Locate the cell with the specified text and output its (x, y) center coordinate. 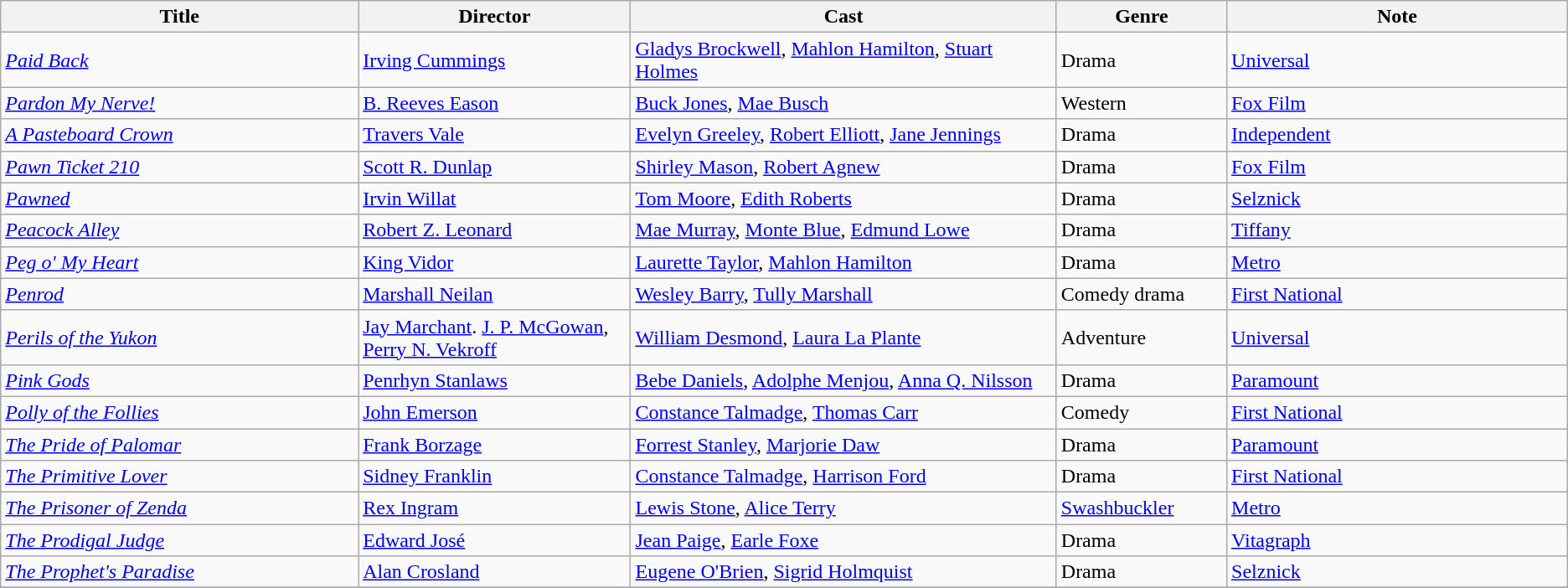
Comedy (1141, 412)
Cast (843, 17)
Jean Paige, Earle Foxe (843, 540)
Genre (1141, 17)
Tiffany (1397, 230)
Sidney Franklin (494, 477)
Perils of the Yukon (179, 337)
Frank Borzage (494, 445)
Lewis Stone, Alice Terry (843, 508)
Laurette Taylor, Mahlon Hamilton (843, 262)
Buck Jones, Mae Busch (843, 103)
Polly of the Follies (179, 412)
Rex Ingram (494, 508)
Penrod (179, 294)
Scott R. Dunlap (494, 167)
Penrhyn Stanlaws (494, 380)
Independent (1397, 135)
Irvin Willat (494, 199)
The Primitive Lover (179, 477)
The Prodigal Judge (179, 540)
Peacock Alley (179, 230)
Robert Z. Leonard (494, 230)
Pawned (179, 199)
Shirley Mason, Robert Agnew (843, 167)
Irving Cummings (494, 60)
The Prisoner of Zenda (179, 508)
Jay Marchant. J. P. McGowan, Perry N. Vekroff (494, 337)
Vitagraph (1397, 540)
Gladys Brockwell, Mahlon Hamilton, Stuart Holmes (843, 60)
Western (1141, 103)
Evelyn Greeley, Robert Elliott, Jane Jennings (843, 135)
Wesley Barry, Tully Marshall (843, 294)
Edward José (494, 540)
Marshall Neilan (494, 294)
John Emerson (494, 412)
Alan Crosland (494, 572)
Swashbuckler (1141, 508)
Constance Talmadge, Thomas Carr (843, 412)
Title (179, 17)
Director (494, 17)
Forrest Stanley, Marjorie Daw (843, 445)
Bebe Daniels, Adolphe Menjou, Anna Q. Nilsson (843, 380)
B. Reeves Eason (494, 103)
Comedy drama (1141, 294)
Travers Vale (494, 135)
Note (1397, 17)
Constance Talmadge, Harrison Ford (843, 477)
Tom Moore, Edith Roberts (843, 199)
Pink Gods (179, 380)
Eugene O'Brien, Sigrid Holmquist (843, 572)
King Vidor (494, 262)
William Desmond, Laura La Plante (843, 337)
Peg o' My Heart (179, 262)
The Pride of Palomar (179, 445)
Pardon My Nerve! (179, 103)
Pawn Ticket 210 (179, 167)
A Pasteboard Crown (179, 135)
The Prophet's Paradise (179, 572)
Mae Murray, Monte Blue, Edmund Lowe (843, 230)
Adventure (1141, 337)
Paid Back (179, 60)
